Search for the cell housing the specified text and yield its [X, Y] center coordinate. 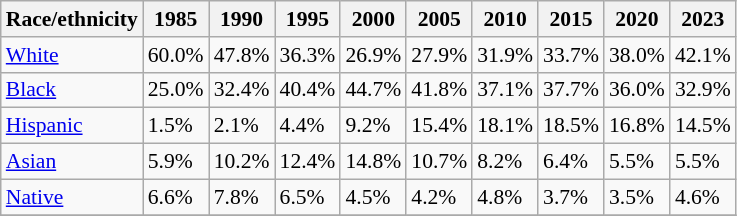
25.0% [176, 90]
33.7% [571, 55]
4.6% [703, 197]
16.8% [637, 126]
5.9% [176, 162]
38.0% [637, 55]
10.2% [242, 162]
32.4% [242, 90]
White [72, 55]
6.5% [308, 197]
32.9% [703, 90]
1.5% [176, 126]
Native [72, 197]
Black [72, 90]
4.2% [439, 197]
12.4% [308, 162]
14.8% [373, 162]
1990 [242, 19]
4.5% [373, 197]
15.4% [439, 126]
Hispanic [72, 126]
44.7% [373, 90]
36.0% [637, 90]
9.2% [373, 126]
31.9% [505, 55]
10.7% [439, 162]
2.1% [242, 126]
37.7% [571, 90]
6.6% [176, 197]
18.1% [505, 126]
27.9% [439, 55]
3.5% [637, 197]
7.8% [242, 197]
Asian [72, 162]
47.8% [242, 55]
2020 [637, 19]
42.1% [703, 55]
6.4% [571, 162]
41.8% [439, 90]
4.4% [308, 126]
37.1% [505, 90]
14.5% [703, 126]
8.2% [505, 162]
4.8% [505, 197]
60.0% [176, 55]
18.5% [571, 126]
40.4% [308, 90]
1995 [308, 19]
3.7% [571, 197]
26.9% [373, 55]
36.3% [308, 55]
2015 [571, 19]
1985 [176, 19]
2010 [505, 19]
Race/ethnicity [72, 19]
2005 [439, 19]
2000 [373, 19]
2023 [703, 19]
